Output the (x, y) coordinate of the center of the cell containing the given text.  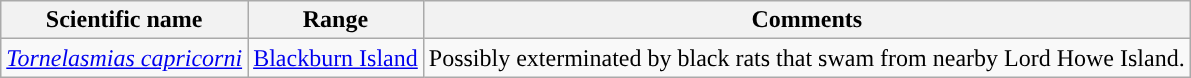
Scientific name (124, 20)
Range (336, 20)
Comments (806, 20)
Blackburn Island (336, 58)
Tornelasmias capricorni (124, 58)
Possibly exterminated by black rats that swam from nearby Lord Howe Island. (806, 58)
